Return the (x, y) coordinate for the center point of the cell that contains the specified text.  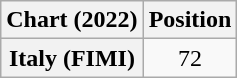
Position (190, 20)
Chart (2022) (72, 20)
Italy (FIMI) (72, 58)
72 (190, 58)
